Return (X, Y) of the center of cell containing provided text 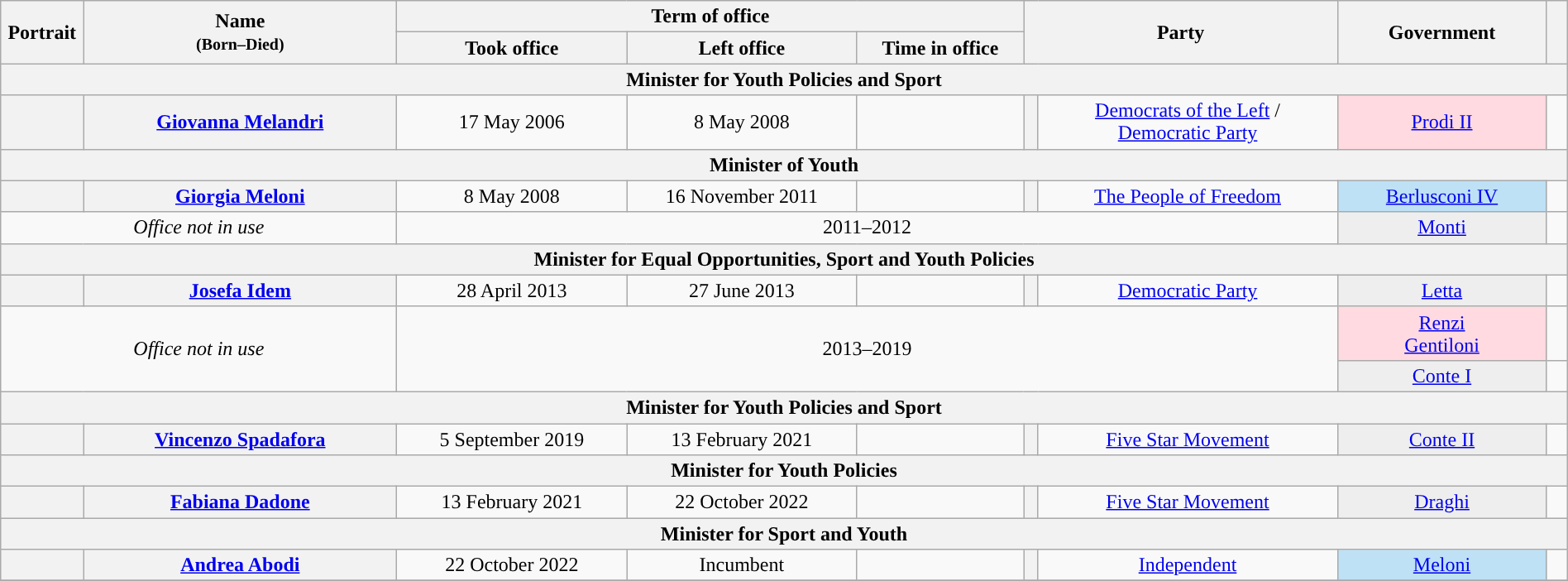
RenziGentiloni (1442, 333)
Party (1181, 32)
Giovanna Melandri (240, 122)
Left office (742, 48)
Independent (1188, 565)
Minister for Sport and Youth (784, 534)
The People of Freedom (1188, 196)
Government (1442, 32)
Conte II (1442, 439)
Meloni (1442, 565)
27 June 2013 (742, 290)
Josefa Idem (240, 290)
Democratic Party (1188, 290)
Draghi (1442, 502)
Prodi II (1442, 122)
Berlusconi IV (1442, 196)
Giorgia Meloni (240, 196)
5 September 2019 (512, 439)
Minister for Youth Policies (784, 471)
16 November 2011 (742, 196)
Incumbent (742, 565)
Time in office (940, 48)
28 April 2013 (512, 290)
Monti (1442, 228)
2013–2019 (867, 349)
Andrea Abodi (240, 565)
Term of office (710, 17)
Fabiana Dadone (240, 502)
Democrats of the Left /Democratic Party (1188, 122)
17 May 2006 (512, 122)
2011–2012 (867, 228)
Portrait (42, 32)
Vincenzo Spadafora (240, 439)
Minister for Equal Opportunities, Sport and Youth Policies (784, 259)
Minister of Youth (784, 165)
Conte I (1442, 376)
Name(Born–Died) (240, 32)
Letta (1442, 290)
Took office (512, 48)
